Pinpoint the cell where the given text exists, returning its (X, Y) midpoint coordinate. 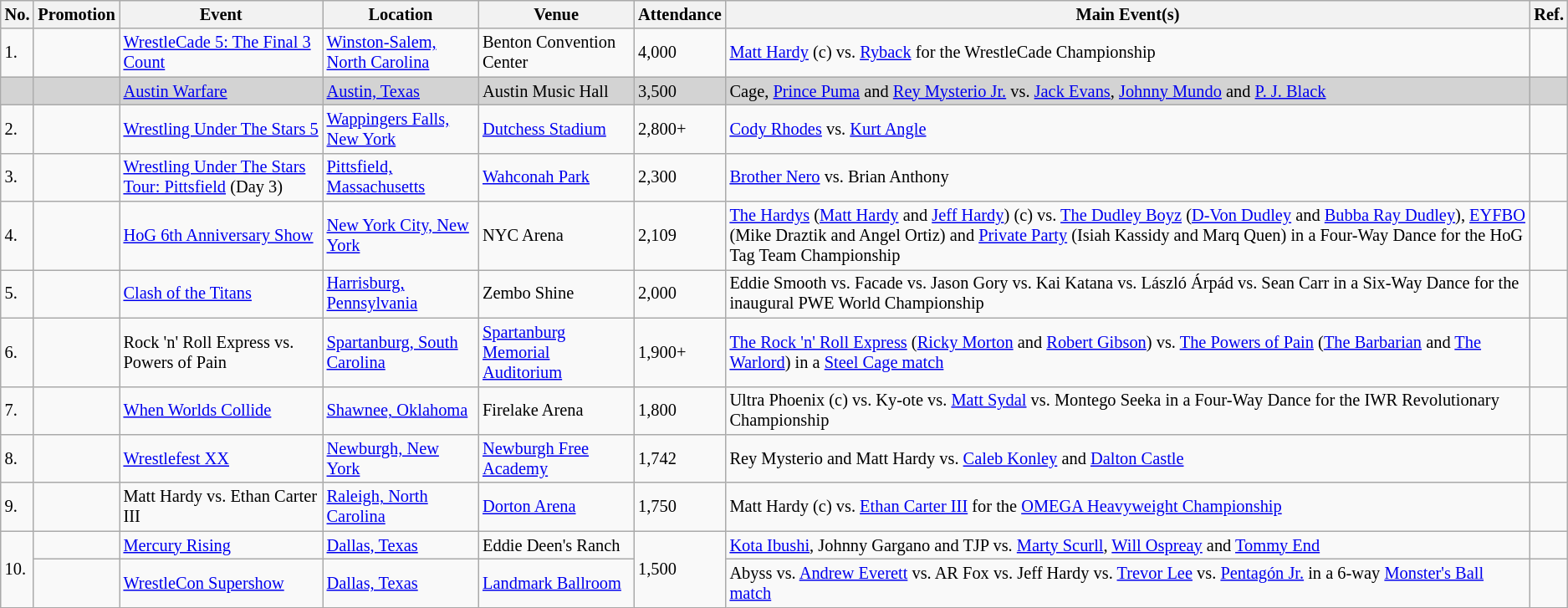
4. (18, 236)
Dutchess Stadium (556, 129)
Wrestling Under The Stars 5 (221, 129)
Pittsfield, Massachusetts (401, 177)
3,500 (679, 91)
9. (18, 507)
2,000 (679, 294)
Event (221, 14)
Ref. (1549, 14)
7. (18, 411)
HoG 6th Anniversary Show (221, 236)
Landmark Ballroom (556, 583)
Firelake Arena (556, 411)
3. (18, 177)
6. (18, 352)
Dorton Arena (556, 507)
When Worlds Collide (221, 411)
1,742 (679, 458)
Eddie Deen's Ranch (556, 545)
1,750 (679, 507)
Kota Ibushi, Johnny Gargano and TJP vs. Marty Scurll, Will Ospreay and Tommy End (1128, 545)
Main Event(s) (1128, 14)
Eddie Smooth vs. Facade vs. Jason Gory vs. Kai Katana vs. László Árpád vs. Sean Carr in a Six-Way Dance for the inaugural PWE World Championship (1128, 294)
2,300 (679, 177)
WrestleCon Supershow (221, 583)
Wappingers Falls, New York (401, 129)
Matt Hardy vs. Ethan Carter III (221, 507)
Abyss vs. Andrew Everett vs. AR Fox vs. Jeff Hardy vs. Trevor Lee vs. Pentagón Jr. in a 6-way Monster's Ball match (1128, 583)
8. (18, 458)
Wahconah Park (556, 177)
Matt Hardy (c) vs. Ethan Carter III for the OMEGA Heavyweight Championship (1128, 507)
Matt Hardy (c) vs. Ryback for the WrestleCade Championship (1128, 53)
Spartanburg, South Carolina (401, 352)
Cage, Prince Puma and Rey Mysterio Jr. vs. Jack Evans, Johnny Mundo and P. J. Black (1128, 91)
Austin Music Hall (556, 91)
2,800+ (679, 129)
Shawnee, Oklahoma (401, 411)
2,109 (679, 236)
WrestleCade 5: The Final 3 Count (221, 53)
Ultra Phoenix (c) vs. Ky-ote vs. Matt Sydal vs. Montego Seeka in a Four-Way Dance for the IWR Revolutionary Championship (1128, 411)
Newburgh Free Academy (556, 458)
1,800 (679, 411)
Harrisburg, Pennsylvania (401, 294)
Raleigh, North Carolina (401, 507)
Austin, Texas (401, 91)
Newburgh, New York (401, 458)
1,900+ (679, 352)
2. (18, 129)
Cody Rhodes vs. Kurt Angle (1128, 129)
Benton Convention Center (556, 53)
New York City, New York (401, 236)
Venue (556, 14)
1. (18, 53)
NYC Arena (556, 236)
Location (401, 14)
4,000 (679, 53)
Rey Mysterio and Matt Hardy vs. Caleb Konley and Dalton Castle (1128, 458)
5. (18, 294)
Promotion (76, 14)
1,500 (679, 569)
Rock 'n' Roll Express vs. Powers of Pain (221, 352)
Wrestling Under The Stars Tour: Pittsfield (Day 3) (221, 177)
Wrestlefest XX (221, 458)
Zembo Shine (556, 294)
Clash of the Titans (221, 294)
Brother Nero vs. Brian Anthony (1128, 177)
Mercury Rising (221, 545)
The Rock 'n' Roll Express (Ricky Morton and Robert Gibson) vs. The Powers of Pain (The Barbarian and The Warlord) in a Steel Cage match (1128, 352)
Attendance (679, 14)
10. (18, 569)
Winston-Salem, North Carolina (401, 53)
Spartanburg Memorial Auditorium (556, 352)
Austin Warfare (221, 91)
No. (18, 14)
